Provide the [x, y] coordinate of the cell's center where the given text is located.  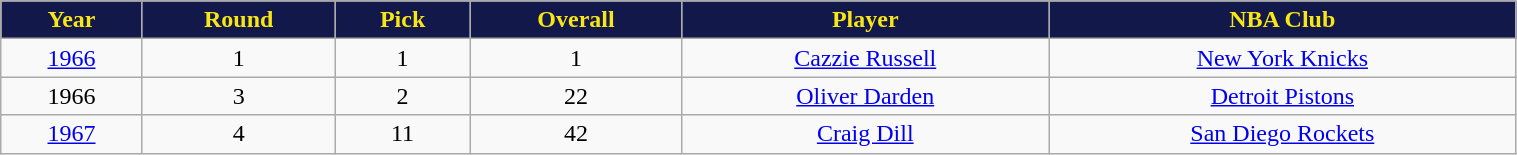
22 [576, 96]
11 [402, 134]
Oliver Darden [866, 96]
San Diego Rockets [1282, 134]
New York Knicks [1282, 58]
Round [238, 20]
Player [866, 20]
1967 [72, 134]
42 [576, 134]
Pick [402, 20]
4 [238, 134]
NBA Club [1282, 20]
3 [238, 96]
Overall [576, 20]
Cazzie Russell [866, 58]
Craig Dill [866, 134]
Year [72, 20]
Detroit Pistons [1282, 96]
2 [402, 96]
